Find where the given text appears and provide that cell's center as [x, y] coordinate. 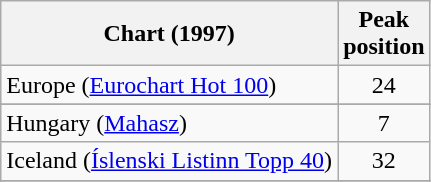
Europe (Eurochart Hot 100) [170, 85]
Hungary (Mahasz) [170, 123]
Chart (1997) [170, 34]
Peakposition [384, 34]
24 [384, 85]
Iceland (Íslenski Listinn Topp 40) [170, 161]
7 [384, 123]
32 [384, 161]
